Return the (x, y) coordinate for the center point of the cell that contains the specified text.  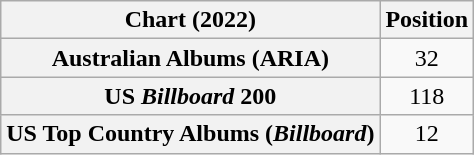
32 (427, 58)
Chart (2022) (190, 20)
US Billboard 200 (190, 96)
US Top Country Albums (Billboard) (190, 134)
Australian Albums (ARIA) (190, 58)
118 (427, 96)
12 (427, 134)
Position (427, 20)
